Identify which cell holds the provided text, then report its (X, Y) central coordinate. 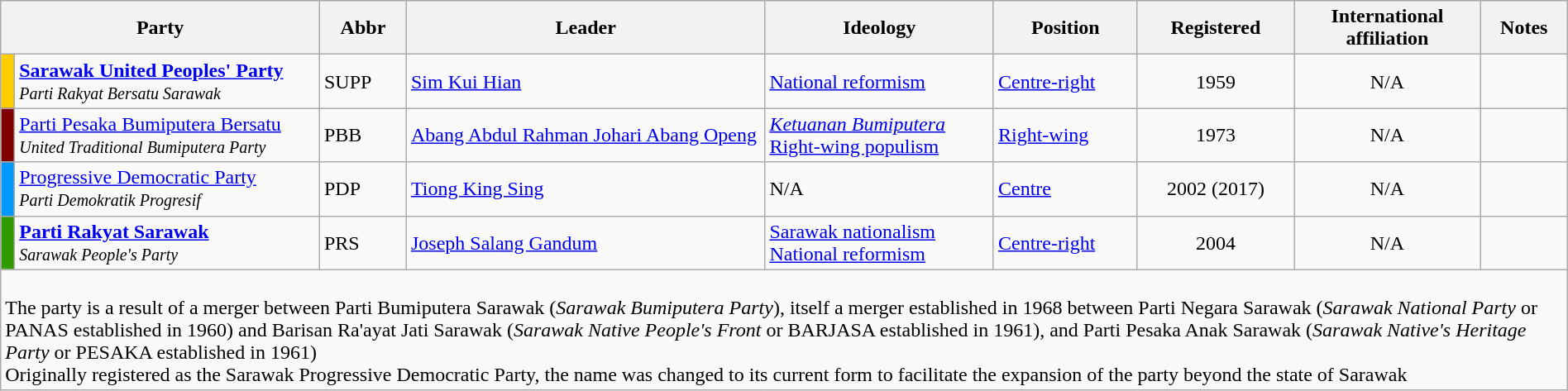
Joseph Salang Gandum (586, 243)
1959 (1216, 81)
2002 (2017) (1216, 188)
Parti Rakyat Sarawak Sarawak People's Party (167, 243)
Sarawak nationalism National reformism (880, 243)
Notes (1523, 28)
2004 (1216, 243)
National reformism (880, 81)
1973 (1216, 136)
Parti Pesaka Bumiputera Bersatu United Traditional Bumiputera Party (167, 136)
Ketuanan Bumiputera Right-wing populism (880, 136)
Sarawak United Peoples' Party Parti Rakyat Bersatu Sarawak (167, 81)
Centre (1065, 188)
Abang Abdul Rahman Johari Abang Openg (586, 136)
SUPP (362, 81)
Leader (586, 28)
PRS (362, 243)
Internationalaffiliation (1388, 28)
Registered (1216, 28)
Right-wing (1065, 136)
PBB (362, 136)
Position (1065, 28)
Tiong King Sing (586, 188)
Party (160, 28)
Abbr (362, 28)
PDP (362, 188)
Progressive Democratic Party Parti Demokratik Progresif (167, 188)
Ideology (880, 28)
Sim Kui Hian (586, 81)
